Capture the cell that displays the provided text and extract its [X, Y] central coordinate. 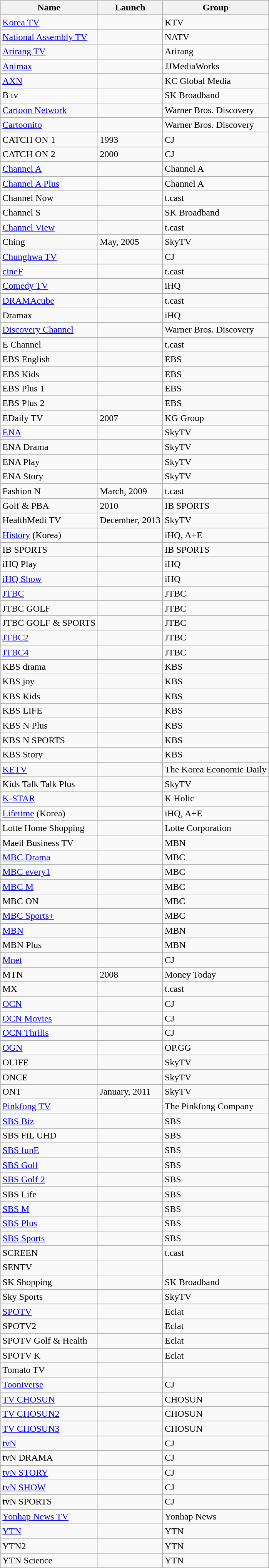
Arirang TV [49, 52]
2010 [130, 506]
SBS Sports [49, 1238]
OCN Thrills [49, 1033]
E Channel [49, 344]
MBC Drama [49, 857]
TV CHOSUN [49, 1399]
Yonhap News TV [49, 1516]
SENTV [49, 1267]
Name [49, 8]
Golf & PBA [49, 506]
K-STAR [49, 799]
OCN [49, 1004]
KBS joy [49, 682]
Pinkfong TV [49, 1106]
EBS Plus 1 [49, 388]
tvN STORY [49, 1473]
Money Today [216, 975]
TV CHOSUN2 [49, 1414]
YTN2 [49, 1546]
Group [216, 8]
Maeil Business TV [49, 843]
National Assembly TV [49, 37]
JJMediaWorks [216, 66]
EBS Plus 2 [49, 403]
JTBC GOLF [49, 608]
SBS Plus [49, 1224]
YTN Science [49, 1560]
tvN SHOW [49, 1487]
March, 2009 [130, 491]
The Pinkfong Company [216, 1106]
B tv [49, 95]
KBS LIFE [49, 711]
SBS funE [49, 1150]
TV CHOSUN3 [49, 1429]
SBS Golf [49, 1165]
SPOTV [49, 1311]
Channel Now [49, 198]
SK Shopping [49, 1282]
KG Group [216, 418]
SBS FiL UHD [49, 1136]
OGN [49, 1048]
OCN Movies [49, 1018]
2008 [130, 975]
1993 [130, 139]
SPOTV K [49, 1355]
Chunghwa TV [49, 257]
Lotte Corporation [216, 828]
December, 2013 [130, 520]
AXN [49, 81]
ENA Drama [49, 447]
JTBC4 [49, 652]
KTV [216, 22]
JTBC GOLF & SPORTS [49, 623]
EDaily TV [49, 418]
Cartoon Network [49, 110]
cineF [49, 271]
Arirang [216, 52]
Launch [130, 8]
NATV [216, 37]
Sky Sports [49, 1297]
MBC M [49, 886]
ONCE [49, 1077]
MBC Sports+ [49, 916]
HealthMedi TV [49, 520]
Fashion N [49, 491]
SPOTV2 [49, 1326]
SBS Biz [49, 1121]
ENA Play [49, 462]
JTBC2 [49, 637]
The Korea Economic Daily [216, 769]
Korea TV [49, 22]
Channel View [49, 227]
EBS English [49, 359]
SPOTV Golf & Health [49, 1341]
Tooniverse [49, 1385]
Cartoonito [49, 125]
KBS Kids [49, 696]
MBC ON [49, 901]
KETV [49, 769]
EBS Kids [49, 374]
Channel S [49, 213]
January, 2011 [130, 1092]
May, 2005 [130, 242]
History (Korea) [49, 535]
tvN DRAMA [49, 1458]
MBN Plus [49, 945]
tvN SPORTS [49, 1502]
iHQ Show [49, 579]
iHQ Play [49, 564]
Dramax [49, 315]
KBS N SPORTS [49, 740]
Lifetime (Korea) [49, 813]
Ching [49, 242]
MTN [49, 975]
SBS M [49, 1209]
MX [49, 989]
Comedy TV [49, 286]
OLIFE [49, 1062]
KBS N Plus [49, 725]
DRAMAcube [49, 301]
SBS Life [49, 1194]
OP.GG [216, 1048]
KBS Story [49, 755]
2000 [130, 154]
K Holic [216, 799]
ENA Story [49, 476]
Animax [49, 66]
MBC every1 [49, 872]
Mnet [49, 960]
Yonhap News [216, 1516]
CATCH ON 2 [49, 154]
tvN [49, 1443]
Discovery Channel [49, 330]
CATCH ON 1 [49, 139]
2007 [130, 418]
Kids Talk Talk Plus [49, 784]
SBS Golf 2 [49, 1180]
SCREEN [49, 1253]
KC Global Media [216, 81]
Tomato TV [49, 1370]
Lotte Home Shopping [49, 828]
Channel A Plus [49, 184]
KBS drama [49, 667]
ONT [49, 1092]
ENA [49, 433]
